Find where the given text appears and provide that cell's center as [X, Y] coordinate. 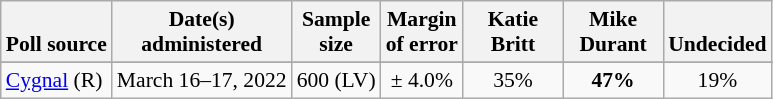
KatieBritt [513, 32]
Undecided [717, 32]
600 (LV) [336, 80]
Cygnal (R) [56, 80]
Date(s)administered [202, 32]
MikeDurant [613, 32]
35% [513, 80]
19% [717, 80]
Samplesize [336, 32]
Poll source [56, 32]
Marginof error [422, 32]
± 4.0% [422, 80]
March 16–17, 2022 [202, 80]
47% [613, 80]
